Locate the cell with the specified text and output its [X, Y] center coordinate. 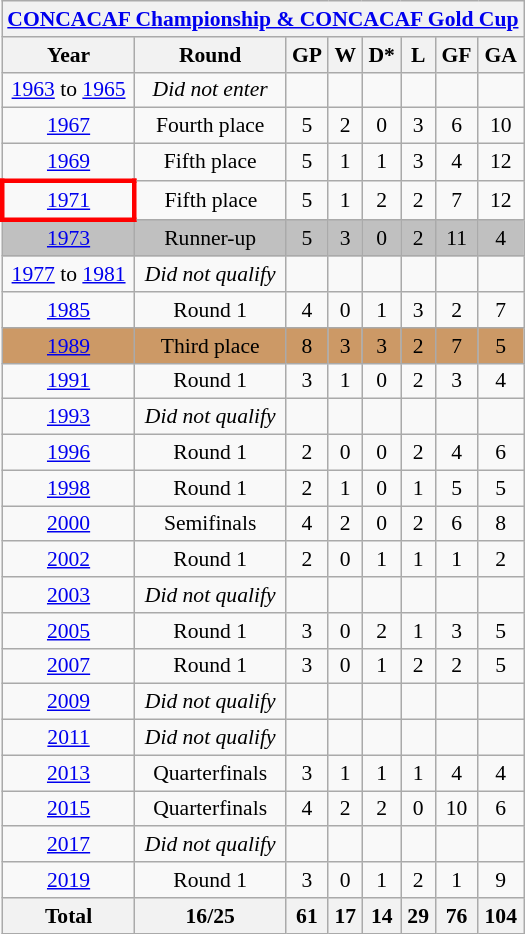
Did not enter [210, 90]
61 [306, 916]
2013 [68, 773]
Round [210, 55]
29 [418, 916]
2015 [68, 809]
104 [501, 916]
W [345, 55]
2003 [68, 595]
CONCACAF Championship & CONCACAF Gold Cup [262, 19]
Year [68, 55]
1963 to 1965 [68, 90]
1989 [68, 346]
2017 [68, 845]
1973 [68, 238]
1991 [68, 381]
2009 [68, 702]
Semifinals [210, 524]
11 [456, 238]
76 [456, 916]
17 [345, 916]
1971 [68, 200]
L [418, 55]
1967 [68, 126]
GF [456, 55]
1977 to 1981 [68, 275]
2000 [68, 524]
9 [501, 880]
14 [382, 916]
1998 [68, 488]
2019 [68, 880]
Runner-up [210, 238]
1996 [68, 453]
Total [68, 916]
2007 [68, 666]
2002 [68, 560]
Third place [210, 346]
1969 [68, 162]
1993 [68, 417]
1985 [68, 310]
2011 [68, 738]
2005 [68, 631]
GA [501, 55]
Fourth place [210, 126]
16/25 [210, 916]
D* [382, 55]
GP [306, 55]
